Find where the given text appears and provide that cell's center as [X, Y] coordinate. 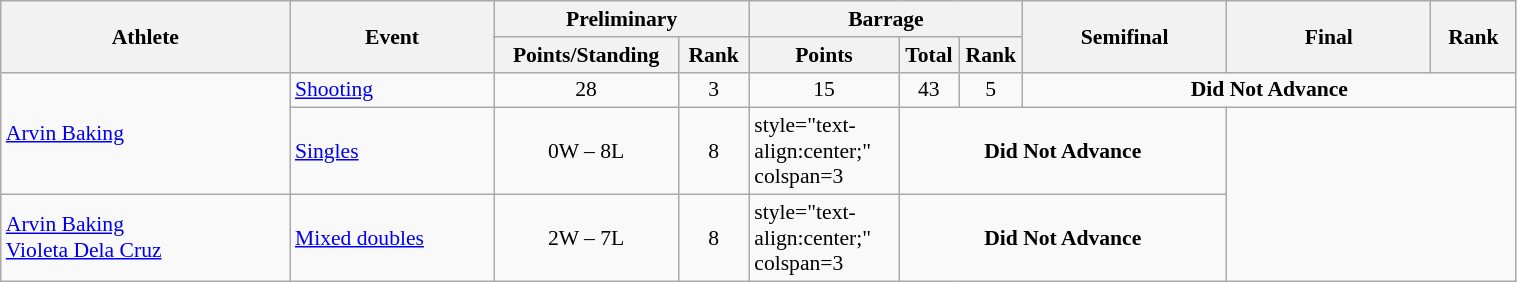
3 [714, 90]
Points/Standing [586, 55]
Event [392, 36]
43 [929, 90]
15 [824, 90]
Shooting [392, 90]
Singles [392, 152]
2W – 7L [586, 238]
Semifinal [1125, 36]
5 [991, 90]
28 [586, 90]
Barrage [886, 19]
Points [824, 55]
Preliminary [622, 19]
Arvin Baking Violeta Dela Cruz [146, 238]
Total [929, 55]
0W – 8L [586, 152]
Arvin Baking [146, 133]
Final [1329, 36]
Athlete [146, 36]
Mixed doubles [392, 238]
